Scan for the cell matching the given text and deliver its [x, y] coordinate at center. 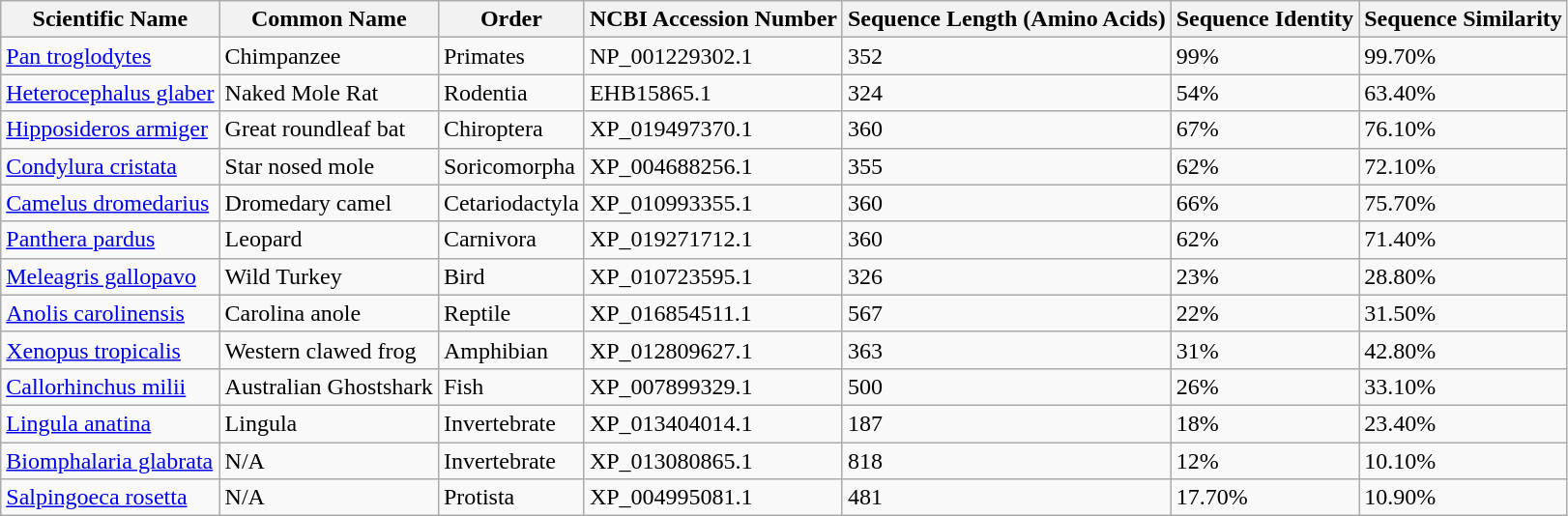
Star nosed mole [329, 166]
Lingula [329, 423]
Salpingoeca rosetta [110, 498]
EHB15865.1 [713, 93]
Callorhinchus milii [110, 387]
Meleagris gallopavo [110, 276]
Cetariodactyla [510, 203]
Hipposideros armiger [110, 129]
Amphibian [510, 350]
Leopard [329, 240]
72.10% [1464, 166]
XP_012809627.1 [713, 350]
XP_019271712.1 [713, 240]
Carnivora [510, 240]
Bird [510, 276]
187 [1006, 423]
326 [1006, 276]
Australian Ghostshark [329, 387]
355 [1006, 166]
XP_010723595.1 [713, 276]
352 [1006, 56]
23.40% [1464, 423]
31.50% [1464, 313]
XP_016854511.1 [713, 313]
Wild Turkey [329, 276]
67% [1264, 129]
31% [1264, 350]
NCBI Accession Number [713, 19]
Chiroptera [510, 129]
Camelus dromedarius [110, 203]
XP_007899329.1 [713, 387]
500 [1006, 387]
71.40% [1464, 240]
481 [1006, 498]
Sequence Identity [1264, 19]
Scientific Name [110, 19]
Reptile [510, 313]
22% [1264, 313]
818 [1006, 461]
Biomphalaria glabrata [110, 461]
Western clawed frog [329, 350]
10.90% [1464, 498]
Chimpanzee [329, 56]
Soricomorpha [510, 166]
18% [1264, 423]
Order [510, 19]
Sequence Length (Amino Acids) [1006, 19]
XP_004688256.1 [713, 166]
Protista [510, 498]
17.70% [1264, 498]
75.70% [1464, 203]
54% [1264, 93]
63.40% [1464, 93]
Dromedary camel [329, 203]
Primates [510, 56]
Heterocephalus glaber [110, 93]
33.10% [1464, 387]
Xenopus tropicalis [110, 350]
Fish [510, 387]
Carolina anole [329, 313]
Anolis carolinensis [110, 313]
Panthera pardus [110, 240]
28.80% [1464, 276]
99.70% [1464, 56]
66% [1264, 203]
Lingula anatina [110, 423]
XP_004995081.1 [713, 498]
10.10% [1464, 461]
99% [1264, 56]
Common Name [329, 19]
XP_013080865.1 [713, 461]
XP_010993355.1 [713, 203]
Naked Mole Rat [329, 93]
NP_001229302.1 [713, 56]
Rodentia [510, 93]
Pan troglodytes [110, 56]
XP_013404014.1 [713, 423]
324 [1006, 93]
Sequence Similarity [1464, 19]
363 [1006, 350]
12% [1264, 461]
76.10% [1464, 129]
XP_019497370.1 [713, 129]
Condylura cristata [110, 166]
26% [1264, 387]
Great roundleaf bat [329, 129]
42.80% [1464, 350]
23% [1264, 276]
567 [1006, 313]
